Provide the [x, y] coordinate of the cell's center where the given text is located.  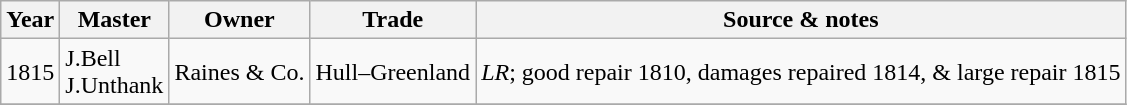
Raines & Co. [240, 72]
Master [114, 20]
LR; good repair 1810, damages repaired 1814, & large repair 1815 [801, 72]
Owner [240, 20]
1815 [30, 72]
Year [30, 20]
J.BellJ.Unthank [114, 72]
Trade [393, 20]
Hull–Greenland [393, 72]
Source & notes [801, 20]
